Provide the (x, y) coordinate of the cell's center where the given text is located.  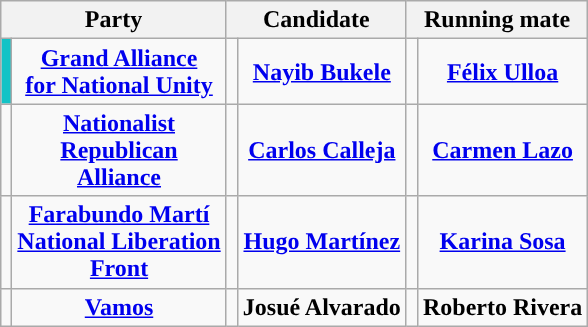
Carlos Calleja (322, 150)
Candidate (316, 20)
Farabundo MartíNational LiberationFront (119, 242)
Nayib Bukele (322, 72)
Grand Alliancefor National Unity (119, 72)
Josué Alvarado (322, 307)
Hugo Martínez (322, 242)
Félix Ulloa (502, 72)
Karina Sosa (502, 242)
Running mate (496, 20)
Vamos (119, 307)
Party (114, 20)
Carmen Lazo (502, 150)
Roberto Rivera (502, 307)
NationalistRepublicanAlliance (119, 150)
